Determine the [X, Y] coordinate at the center of the cell enclosing the given text.  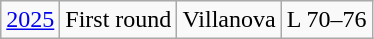
2025 [30, 20]
Villanova [229, 20]
First round [118, 20]
L 70–76 [326, 20]
